Identify which cell holds the provided text, then report its [X, Y] central coordinate. 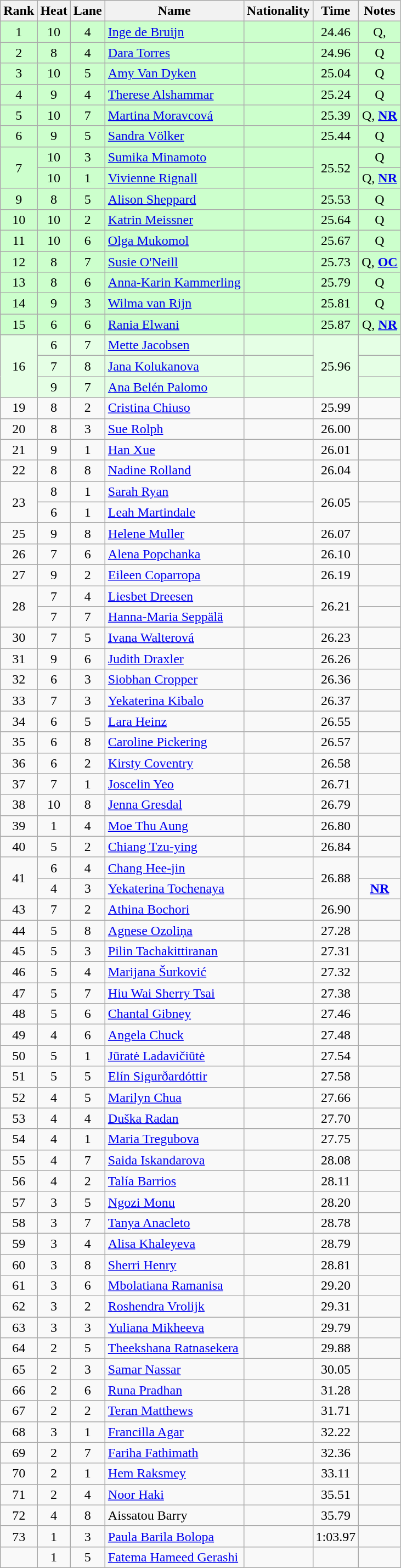
Marijana Šurković [174, 972]
57 [19, 1202]
25.87 [336, 324]
25.04 [336, 74]
25.39 [336, 115]
Teran Matthews [174, 1411]
Leah Martindale [174, 512]
Nadine Rolland [174, 471]
32.36 [336, 1453]
32 [19, 680]
24.46 [336, 32]
Eileen Coparropa [174, 575]
Sandra Völker [174, 136]
35.51 [336, 1494]
Elín Sigurðardóttir [174, 1077]
Jūratė Ladavičiūtė [174, 1056]
Hem Raksmey [174, 1474]
Maria Tregubova [174, 1139]
56 [19, 1181]
68 [19, 1432]
28.11 [336, 1181]
26.01 [336, 450]
20 [19, 429]
Runa Pradhan [174, 1390]
27.75 [336, 1139]
26.90 [336, 909]
29.79 [336, 1328]
Amy Van Dyken [174, 74]
27.31 [336, 951]
26.23 [336, 638]
61 [19, 1286]
25.52 [336, 167]
43 [19, 909]
Ivana Walterová [174, 638]
Fariha Fathimath [174, 1453]
Caroline Pickering [174, 742]
22 [19, 471]
Rank [19, 11]
25.81 [336, 304]
27.66 [336, 1097]
Alena Popchanka [174, 554]
Hanna-Maria Seppälä [174, 617]
30.05 [336, 1369]
26.71 [336, 784]
Nationality [278, 11]
27.32 [336, 972]
Chang Hee-jin [174, 867]
Jana Kolukanova [174, 366]
51 [19, 1077]
Sarah Ryan [174, 491]
54 [19, 1139]
26.07 [336, 533]
Martina Moravcová [174, 115]
Kirsty Coventry [174, 763]
Jenna Gresdal [174, 805]
Han Xue [174, 450]
26.55 [336, 721]
25 [19, 533]
Sumika Minamoto [174, 157]
63 [19, 1328]
48 [19, 1014]
Wilma van Rijn [174, 304]
29.31 [336, 1307]
Alisa Khaleyeva [174, 1244]
26.26 [336, 659]
Yekaterina Kibalo [174, 701]
73 [19, 1536]
46 [19, 972]
Anna-Karin Kammerling [174, 283]
64 [19, 1348]
Noor Haki [174, 1494]
26.84 [336, 847]
53 [19, 1118]
26.05 [336, 502]
33 [19, 701]
27.28 [336, 931]
38 [19, 805]
Vivienne Rignall [174, 178]
39 [19, 826]
1:03.97 [336, 1536]
Joscelin Yeo [174, 784]
12 [19, 262]
Cristina Chiuso [174, 408]
Lane [88, 11]
Saida Iskandarova [174, 1160]
37 [19, 784]
24.96 [336, 53]
36 [19, 763]
Talía Barrios [174, 1181]
27.48 [336, 1035]
Pilin Tachakittiranan [174, 951]
15 [19, 324]
Rania Elwani [174, 324]
26.00 [336, 429]
Yuliana Mikheeva [174, 1328]
25.99 [336, 408]
49 [19, 1035]
Inge de Bruijn [174, 32]
41 [19, 878]
27.58 [336, 1077]
52 [19, 1097]
28.78 [336, 1223]
16 [19, 366]
25.79 [336, 283]
26.19 [336, 575]
13 [19, 283]
Susie O'Neill [174, 262]
Sherri Henry [174, 1264]
Olga Mukomol [174, 240]
Time [336, 11]
Aissatou Barry [174, 1515]
21 [19, 450]
62 [19, 1307]
Roshendra Vrolijk [174, 1307]
67 [19, 1411]
28.79 [336, 1244]
Samar Nassar [174, 1369]
Marilyn Chua [174, 1097]
28.81 [336, 1264]
31 [19, 659]
Q, [380, 32]
26.10 [336, 554]
Q, OC [380, 262]
44 [19, 931]
25.53 [336, 199]
Chantal Gibney [174, 1014]
59 [19, 1244]
Agnese Ozoliņa [174, 931]
26.36 [336, 680]
Theekshana Ratnasekera [174, 1348]
19 [19, 408]
30 [19, 638]
33.11 [336, 1474]
26.37 [336, 701]
25.64 [336, 220]
65 [19, 1369]
26.80 [336, 826]
Moe Thu Aung [174, 826]
Heat [54, 11]
Hiu Wai Sherry Tsai [174, 993]
23 [19, 502]
Therese Alshammar [174, 94]
Lara Heinz [174, 721]
50 [19, 1056]
66 [19, 1390]
Ana Belén Palomo [174, 387]
11 [19, 240]
34 [19, 721]
Sue Rolph [174, 429]
25.24 [336, 94]
Alison Sheppard [174, 199]
25.67 [336, 240]
27.38 [336, 993]
Athina Bochori [174, 909]
25.96 [336, 366]
Ngozi Monu [174, 1202]
69 [19, 1453]
26.57 [336, 742]
29.20 [336, 1286]
60 [19, 1264]
25.44 [336, 136]
28.08 [336, 1160]
26.21 [336, 606]
25.73 [336, 262]
45 [19, 951]
29.88 [336, 1348]
71 [19, 1494]
26.88 [336, 878]
14 [19, 304]
40 [19, 847]
Mette Jacobsen [174, 345]
Tanya Anacleto [174, 1223]
Siobhan Cropper [174, 680]
47 [19, 993]
Chiang Tzu-ying [174, 847]
Fatema Hameed Gerashi [174, 1557]
31.71 [336, 1411]
Dara Torres [174, 53]
Duška Radan [174, 1118]
Angela Chuck [174, 1035]
26.04 [336, 471]
28 [19, 606]
Francilla Agar [174, 1432]
27.70 [336, 1118]
26.58 [336, 763]
Notes [380, 11]
55 [19, 1160]
28.20 [336, 1202]
Name [174, 11]
31.28 [336, 1390]
72 [19, 1515]
27 [19, 575]
27.46 [336, 1014]
Judith Draxler [174, 659]
NR [380, 888]
70 [19, 1474]
27.54 [336, 1056]
26 [19, 554]
Mbolatiana Ramanisa [174, 1286]
Paula Barila Bolopa [174, 1536]
Yekaterina Tochenaya [174, 888]
35 [19, 742]
Helene Muller [174, 533]
Liesbet Dreesen [174, 596]
58 [19, 1223]
32.22 [336, 1432]
26.79 [336, 805]
Katrin Meissner [174, 220]
35.79 [336, 1515]
